Find where the given text appears and provide that cell's center as (x, y) coordinate. 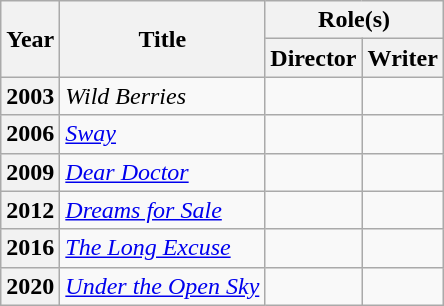
Title (162, 39)
Wild Berries (162, 96)
Sway (162, 134)
Year (30, 39)
Director (314, 58)
Writer (402, 58)
Under the Open Sky (162, 286)
2016 (30, 248)
2006 (30, 134)
2020 (30, 286)
Role(s) (354, 20)
Dreams for Sale (162, 210)
Dear Doctor (162, 172)
2012 (30, 210)
2003 (30, 96)
2009 (30, 172)
The Long Excuse (162, 248)
